Return the [x, y] coordinate for the center point of the cell that contains the specified text.  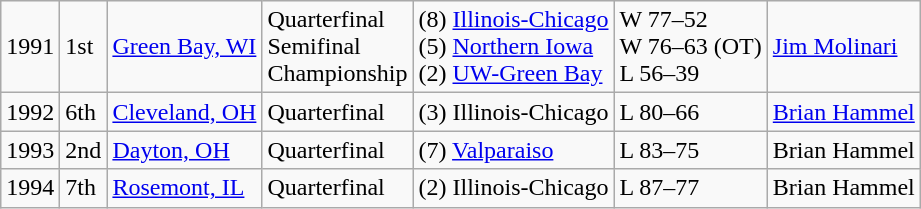
(8) Illinois-Chicago(5) Northern Iowa(2) UW-Green Bay [514, 47]
Cleveland, OH [184, 112]
7th [84, 188]
1992 [30, 112]
Jim Molinari [844, 47]
6th [84, 112]
(7) Valparaiso [514, 150]
Rosemont, IL [184, 188]
QuarterfinalSemifinalChampionship [338, 47]
1993 [30, 150]
2nd [84, 150]
L 83–75 [690, 150]
1991 [30, 47]
W 77–52W 76–63 (OT)L 56–39 [690, 47]
(3) Illinois-Chicago [514, 112]
L 80–66 [690, 112]
L 87–77 [690, 188]
Dayton, OH [184, 150]
(2) Illinois-Chicago [514, 188]
1st [84, 47]
Green Bay, WI [184, 47]
1994 [30, 188]
